Extract the [x, y] coordinate from the center of the cell holding the provided text.  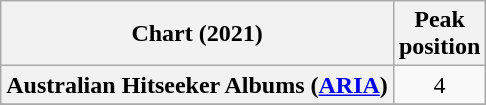
Chart (2021) [198, 34]
Peakposition [439, 34]
Australian Hitseeker Albums (ARIA) [198, 85]
4 [439, 85]
